Extract the (X, Y) coordinate from the center of the cell holding the provided text.  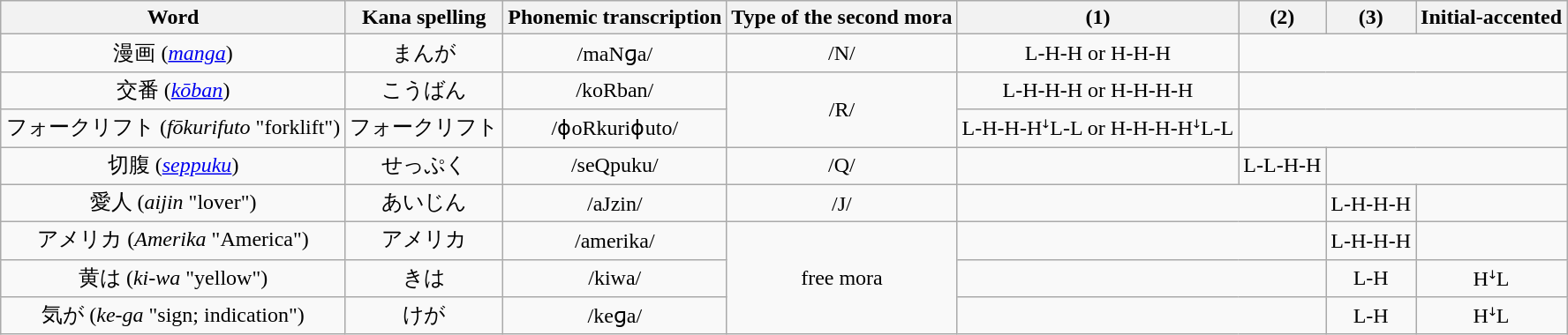
きは (424, 279)
/amerika/ (614, 242)
あいじん (424, 203)
フォークリフト (fōkurifuto "forklift") (173, 129)
/Q/ (842, 166)
アメリカ (424, 242)
愛人 (aijin "lover") (173, 203)
切腹 (seppuku) (173, 166)
free mora (842, 279)
/kiwa/ (614, 279)
L-H-H-HꜜL-L or H-H-H-HꜜL-L (1098, 129)
/keɡa/ (614, 316)
L-H-H or H-H-H (1098, 53)
こうばん (424, 90)
L-H-H-H or H-H-H-H (1098, 90)
/koRban/ (614, 90)
アメリカ (Amerika "America") (173, 242)
Initial-accented (1492, 18)
L-L-H-H (1282, 166)
(3) (1371, 18)
/aJzin/ (614, 203)
/R/ (842, 109)
せっぷく (424, 166)
黄は (ki-wa "yellow") (173, 279)
/ɸoRkuriɸuto/ (614, 129)
/N/ (842, 53)
(1) (1098, 18)
/seQpuku/ (614, 166)
気が (ke-ga "sign; indication") (173, 316)
Word (173, 18)
フォークリフト (424, 129)
まんが (424, 53)
(2) (1282, 18)
交番 (kōban) (173, 90)
けが (424, 316)
Phonemic transcription (614, 18)
/J/ (842, 203)
/maNɡa/ (614, 53)
Type of the second mora (842, 18)
Kana spelling (424, 18)
漫画 (manga) (173, 53)
